Determine the [X, Y] coordinate at the center of the cell enclosing the given text.  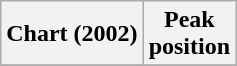
Chart (2002) [72, 34]
Peakposition [189, 34]
